From the cell containing the given text, extract its center point as [x, y] coordinate. 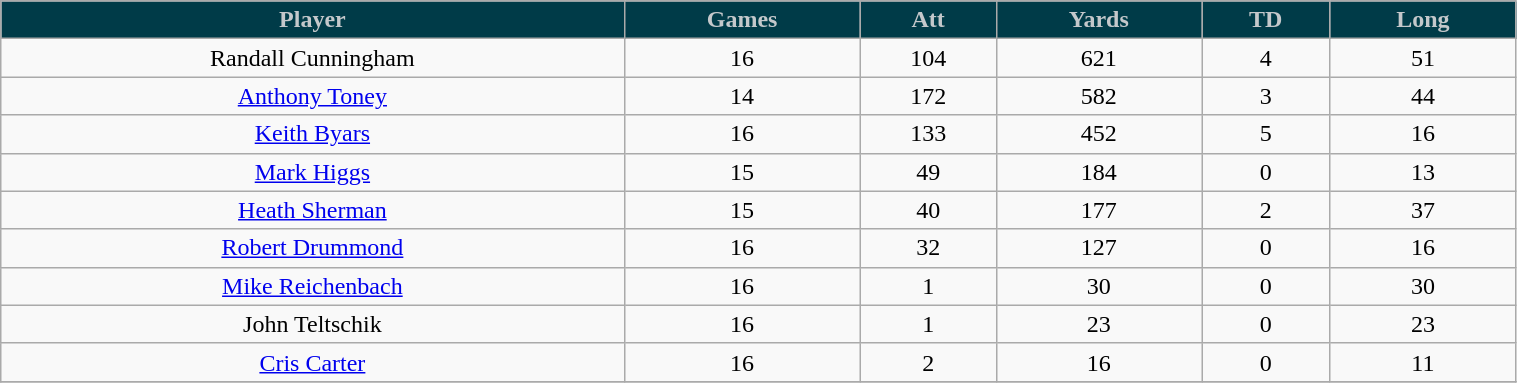
184 [1098, 172]
Randall Cunningham [312, 58]
49 [928, 172]
14 [742, 96]
5 [1266, 134]
452 [1098, 134]
Keith Byars [312, 134]
3 [1266, 96]
Robert Drummond [312, 248]
Att [928, 20]
TD [1266, 20]
4 [1266, 58]
40 [928, 210]
Mark Higgs [312, 172]
127 [1098, 248]
Yards [1098, 20]
Player [312, 20]
32 [928, 248]
37 [1423, 210]
Cris Carter [312, 362]
582 [1098, 96]
John Teltschik [312, 324]
44 [1423, 96]
Long [1423, 20]
Anthony Toney [312, 96]
Heath Sherman [312, 210]
Mike Reichenbach [312, 286]
177 [1098, 210]
621 [1098, 58]
11 [1423, 362]
133 [928, 134]
Games [742, 20]
172 [928, 96]
13 [1423, 172]
104 [928, 58]
51 [1423, 58]
